Extract the (x, y) coordinate from the center of the cell holding the provided text.  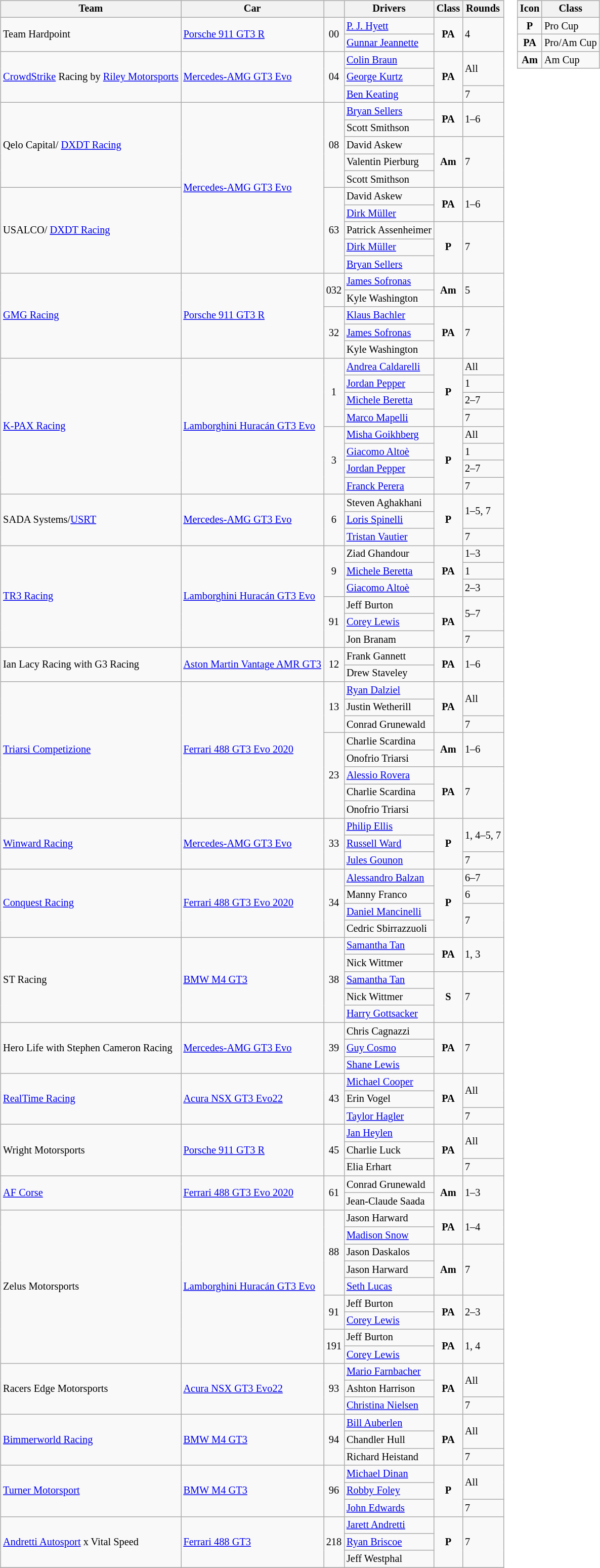
Team (91, 9)
Valentin Pierburg (389, 162)
Manny Franco (389, 895)
Wright Motorsports (91, 1150)
Hero Life with Stephen Cameron Racing (91, 1048)
ST Racing (91, 980)
Racers Edge Motorsports (91, 1389)
96 (334, 1491)
Bimmerworld Racing (91, 1439)
Pro Cup (571, 26)
Ryan Briscoe (389, 1542)
Frank Gannett (389, 656)
08 (334, 145)
Shane Lewis (389, 1065)
38 (334, 980)
Andretti Autosport x Vital Speed (91, 1542)
SADA Systems/USRT (91, 520)
Ziad Ghandour (389, 554)
Patrick Assenheimer (389, 230)
61 (334, 1192)
63 (334, 230)
Harry Gottsacker (389, 1014)
Robby Foley (389, 1491)
Jon Branam (389, 639)
USALCO/ DXDT Racing (91, 230)
88 (334, 1252)
12 (334, 665)
9 (334, 571)
S (448, 997)
Ashton Harrison (389, 1389)
Jean-Claude Saada (389, 1202)
John Edwards (389, 1508)
4 (483, 34)
13 (334, 708)
Daniel Mancinelli (389, 912)
Gunnar Jeannette (389, 43)
1–5, 7 (483, 511)
Ferrari 488 GT3 (252, 1542)
23 (334, 775)
Mario Farnbacher (389, 1372)
Cedric Sbirrazzuoli (389, 929)
Seth Lucas (389, 1287)
Michael Cooper (389, 1082)
Conquest Racing (91, 903)
Tristan Vautier (389, 537)
Zelus Motorsports (91, 1287)
Alessandro Balzan (389, 878)
Team Hardpoint (91, 34)
Charlie Luck (389, 1150)
Ian Lacy Racing with G3 Racing (91, 665)
K-PAX Racing (91, 426)
Am Cup (571, 60)
Marco Mapelli (389, 418)
3 (334, 461)
Jeff Westphal (389, 1559)
Jarett Andretti (389, 1525)
RealTime Racing (91, 1099)
GMG Racing (91, 315)
Jason Daskalos (389, 1253)
Loris Spinelli (389, 520)
45 (334, 1150)
Icon (530, 9)
Ben Keating (389, 94)
Justin Wetherill (389, 708)
CrowdStrike Racing by Riley Motorsports (91, 77)
1, 4 (483, 1346)
Klaus Bachler (389, 315)
04 (334, 77)
Drivers (389, 9)
34 (334, 903)
1–4 (483, 1227)
Russell Ward (389, 844)
Drew Staveley (389, 673)
5 (483, 290)
Triarsi Competizione (91, 750)
Christina Nielsen (389, 1406)
Car (252, 9)
Winward Racing (91, 843)
Erin Vogel (389, 1099)
Qelo Capital/ DXDT Racing (91, 145)
Michael Dinan (389, 1474)
32 (334, 332)
032 (334, 290)
6–7 (483, 878)
Ryan Dalziel (389, 690)
Taylor Hagler (389, 1116)
191 (334, 1346)
Andrea Caldarelli (389, 366)
Steven Aghakhani (389, 503)
43 (334, 1099)
Elia Erhart (389, 1167)
Alessio Rovera (389, 775)
Guy Cosmo (389, 1048)
George Kurtz (389, 77)
TR3 Racing (91, 597)
218 (334, 1542)
Jan Heylen (389, 1133)
Colin Braun (389, 60)
Bill Auberlen (389, 1423)
93 (334, 1389)
Turner Motorsport (91, 1491)
Misha Goikhberg (389, 435)
33 (334, 843)
5–7 (483, 613)
94 (334, 1439)
39 (334, 1048)
Chris Cagnazzi (389, 1031)
Chandler Hull (389, 1440)
Pro/Am Cup (571, 43)
1, 3 (483, 955)
P. J. Hyett (389, 26)
00 (334, 34)
Philip Ellis (389, 827)
Rounds (483, 9)
1, 4–5, 7 (483, 835)
Aston Martin Vantage AMR GT3 (252, 665)
Madison Snow (389, 1235)
Franck Perera (389, 486)
Jules Gounon (389, 860)
AF Corse (91, 1192)
Richard Heistand (389, 1457)
